Pinpoint the cell where the given text exists, returning its (x, y) midpoint coordinate. 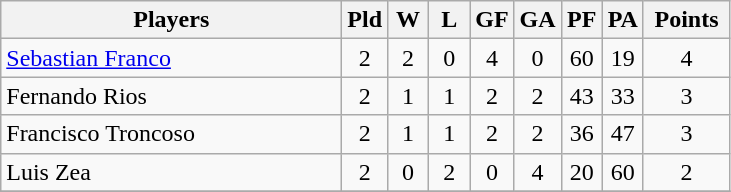
43 (582, 96)
Francisco Troncoso (172, 134)
47 (622, 134)
PA (622, 20)
GA (538, 20)
W (408, 20)
33 (622, 96)
36 (582, 134)
L (450, 20)
Players (172, 20)
GF (492, 20)
Fernando Rios (172, 96)
20 (582, 172)
Points (686, 20)
Pld (365, 20)
19 (622, 58)
Luis Zea (172, 172)
Sebastian Franco (172, 58)
PF (582, 20)
